Find where the given text appears and provide that cell's center as [x, y] coordinate. 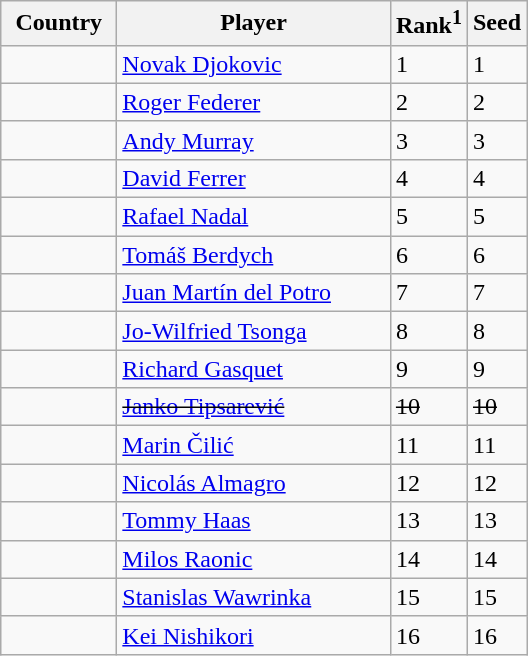
Country [59, 24]
Janko Tipsarević [254, 407]
Andy Murray [254, 140]
Jo-Wilfried Tsonga [254, 331]
Stanislas Wawrinka [254, 597]
Novak Djokovic [254, 64]
Marin Čilić [254, 445]
Tommy Haas [254, 521]
Richard Gasquet [254, 369]
Nicolás Almagro [254, 483]
Tomáš Berdych [254, 255]
Player [254, 24]
David Ferrer [254, 178]
Rank1 [428, 24]
Milos Raonic [254, 559]
Rafael Nadal [254, 217]
Roger Federer [254, 102]
Seed [496, 24]
Kei Nishikori [254, 635]
Juan Martín del Potro [254, 293]
